From the cell containing the given text, extract its center point as [X, Y] coordinate. 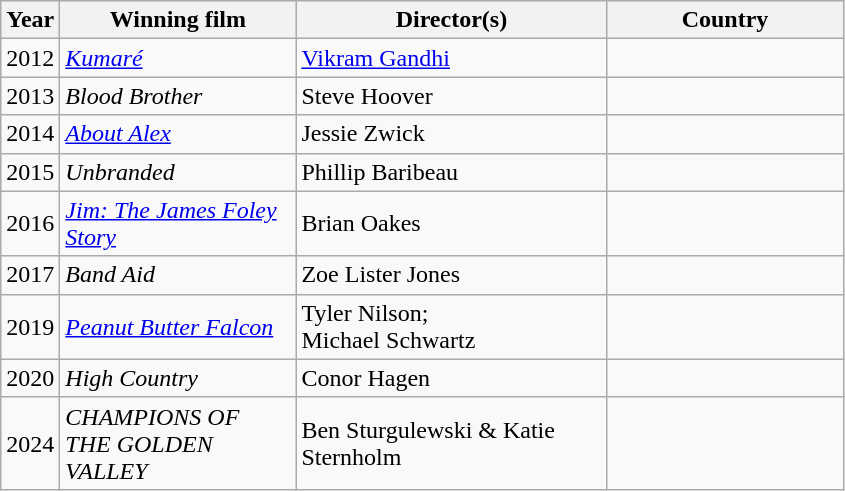
2016 [30, 224]
2014 [30, 134]
High Country [178, 378]
Year [30, 20]
Phillip Baribeau [452, 172]
Brian Oakes [452, 224]
Jessie Zwick [452, 134]
Unbranded [178, 172]
CHAMPIONS OF THE GOLDEN VALLEY [178, 443]
Jim: The James Foley Story [178, 224]
Zoe Lister Jones [452, 275]
2017 [30, 275]
Conor Hagen [452, 378]
2015 [30, 172]
Vikram Gandhi [452, 58]
2012 [30, 58]
2013 [30, 96]
Ben Sturgulewski & Katie Sternholm [452, 443]
Country [725, 20]
Band Aid [178, 275]
Peanut Butter Falcon [178, 326]
Director(s) [452, 20]
About Alex [178, 134]
Kumaré [178, 58]
Steve Hoover [452, 96]
2019 [30, 326]
Winning film [178, 20]
2020 [30, 378]
Tyler Nilson;Michael Schwartz [452, 326]
2024 [30, 443]
Blood Brother [178, 96]
